Output the [x, y] coordinate of the center of the cell containing the given text.  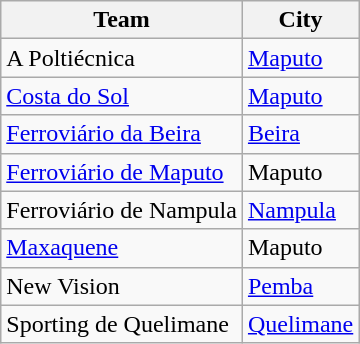
Sporting de Quelimane [122, 324]
City [300, 20]
Nampula [300, 210]
New Vision [122, 286]
Maxaquene [122, 248]
Ferroviário da Beira [122, 134]
Quelimane [300, 324]
Pemba [300, 286]
Beira [300, 134]
Team [122, 20]
Costa do Sol [122, 96]
Ferroviário de Maputo [122, 172]
Ferroviário de Nampula [122, 210]
A Poltiécnica [122, 58]
